Pinpoint the cell where the given text exists, returning its (X, Y) midpoint coordinate. 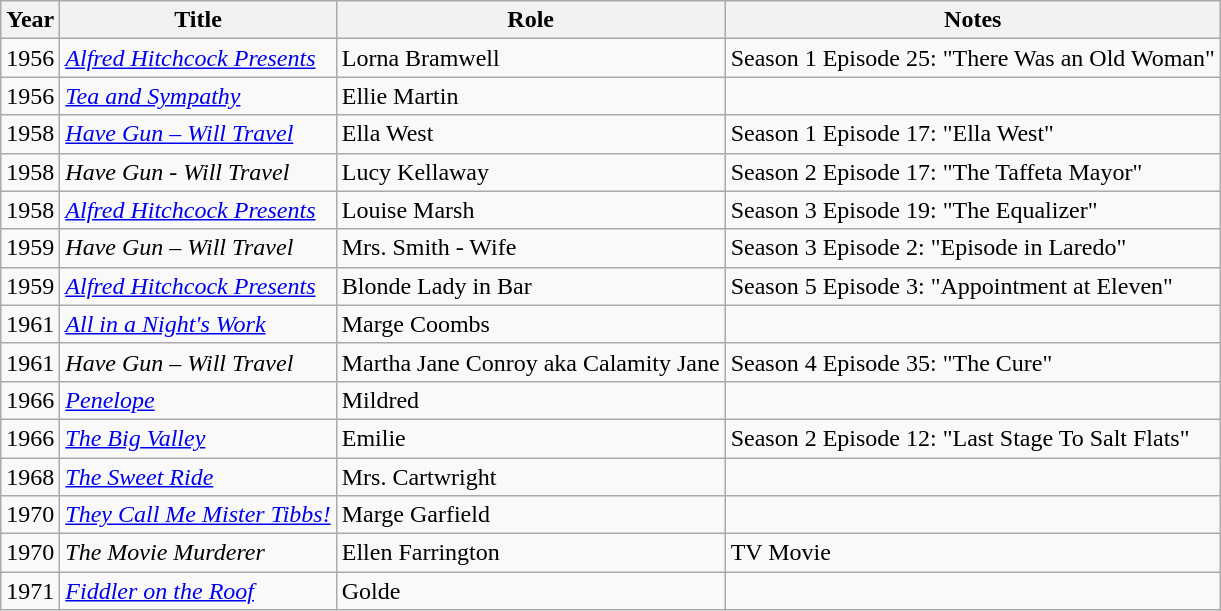
Notes (972, 20)
Mrs. Cartwright (530, 477)
Louise Marsh (530, 210)
The Movie Murderer (198, 553)
Marge Coombs (530, 324)
The Sweet Ride (198, 477)
Marge Garfield (530, 515)
1971 (30, 591)
All in a Night's Work (198, 324)
Fiddler on the Roof (198, 591)
Blonde Lady in Bar (530, 286)
Penelope (198, 400)
Role (530, 20)
Ellie Martin (530, 96)
Year (30, 20)
TV Movie (972, 553)
Martha Jane Conroy aka Calamity Jane (530, 362)
Season 1 Episode 25: "There Was an Old Woman" (972, 58)
Season 2 Episode 12: "Last Stage To Salt Flats" (972, 438)
Season 4 Episode 35: "The Cure" (972, 362)
Season 3 Episode 19: "The Equalizer" (972, 210)
Title (198, 20)
The Big Valley (198, 438)
Season 1 Episode 17: "Ella West" (972, 134)
1968 (30, 477)
Mrs. Smith - Wife (530, 248)
Lucy Kellaway (530, 172)
Golde (530, 591)
Season 2 Episode 17: "The Taffeta Mayor" (972, 172)
Season 3 Episode 2: "Episode in Laredo" (972, 248)
Ella West (530, 134)
They Call Me Mister Tibbs! (198, 515)
Tea and Sympathy (198, 96)
Mildred (530, 400)
Have Gun - Will Travel (198, 172)
Lorna Bramwell (530, 58)
Ellen Farrington (530, 553)
Season 5 Episode 3: "Appointment at Eleven" (972, 286)
Emilie (530, 438)
